From the cell containing the given text, extract its center point as [X, Y] coordinate. 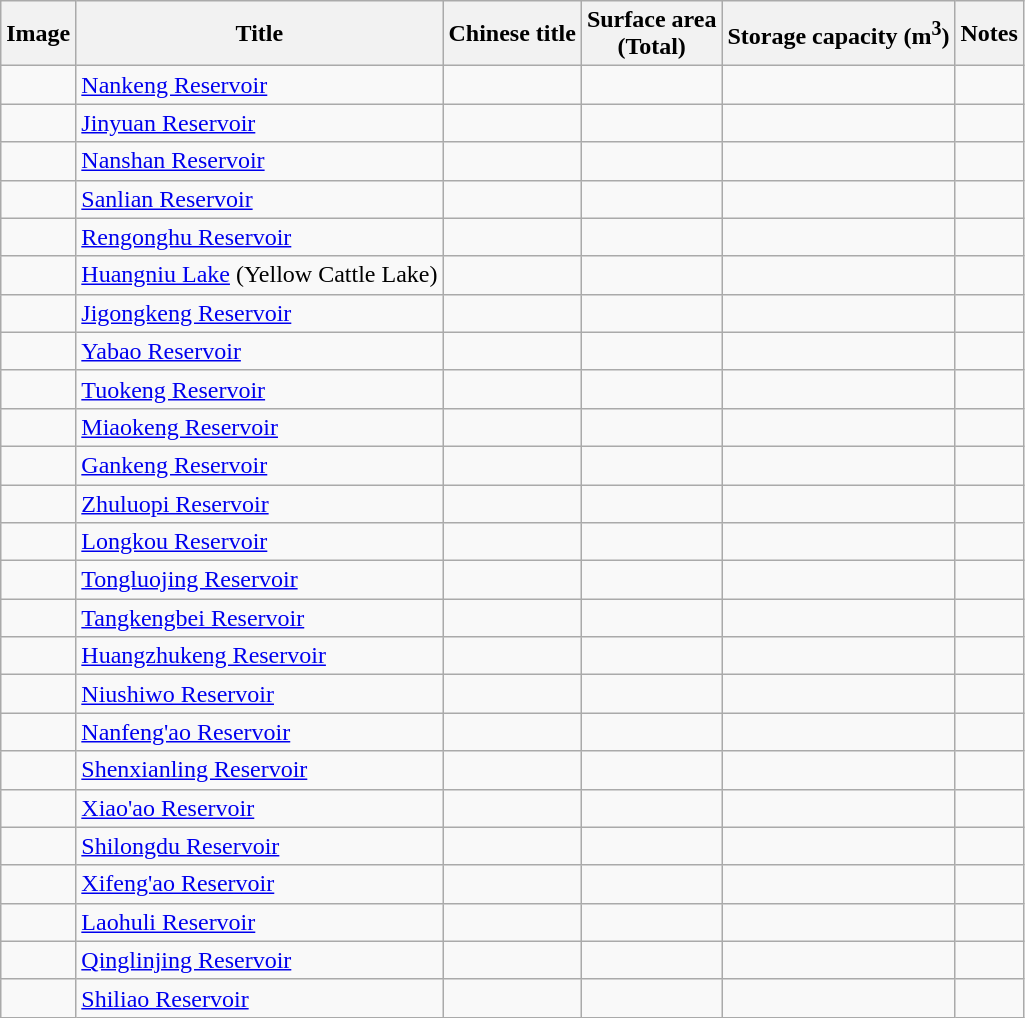
Huangniu Lake (Yellow Cattle Lake) [260, 275]
Nanshan Reservoir [260, 161]
Yabao Reservoir [260, 351]
Miaokeng Reservoir [260, 427]
Sanlian Reservoir [260, 199]
Shenxianling Reservoir [260, 770]
Huangzhukeng Reservoir [260, 656]
Tangkengbei Reservoir [260, 618]
Shiliao Reservoir [260, 998]
Rengonghu Reservoir [260, 237]
Jigongkeng Reservoir [260, 313]
Tuokeng Reservoir [260, 389]
Nanfeng'ao Reservoir [260, 732]
Tongluojing Reservoir [260, 580]
Zhuluopi Reservoir [260, 503]
Image [38, 34]
Longkou Reservoir [260, 542]
Niushiwo Reservoir [260, 694]
Nankeng Reservoir [260, 85]
Shilongdu Reservoir [260, 846]
Storage capacity (m3) [838, 34]
Title [260, 34]
Chinese title [512, 34]
Qinglinjing Reservoir [260, 960]
Gankeng Reservoir [260, 465]
Xiao'ao Reservoir [260, 808]
Jinyuan Reservoir [260, 123]
Laohuli Reservoir [260, 922]
Xifeng'ao Reservoir [260, 884]
Notes [989, 34]
Surface area(Total) [652, 34]
